Output the [x, y] coordinate of the center of the cell containing the given text.  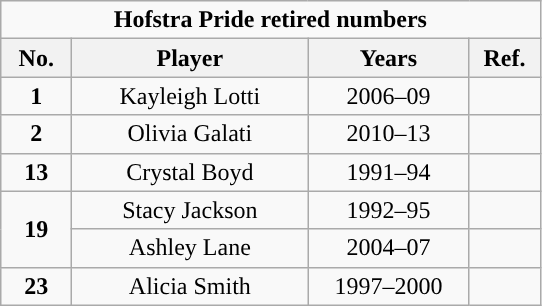
Ref. [504, 58]
23 [36, 286]
Crystal Boyd [190, 172]
1992–95 [388, 210]
2006–09 [388, 96]
2004–07 [388, 248]
Player [190, 58]
2010–13 [388, 134]
Ashley Lane [190, 248]
Alicia Smith [190, 286]
Stacy Jackson [190, 210]
Kayleigh Lotti [190, 96]
1991–94 [388, 172]
1 [36, 96]
2 [36, 134]
13 [36, 172]
Hofstra Pride retired numbers [270, 20]
Years [388, 58]
19 [36, 229]
1997–2000 [388, 286]
Olivia Galati [190, 134]
No. [36, 58]
